Locate the cell with the specified text and output its (X, Y) center coordinate. 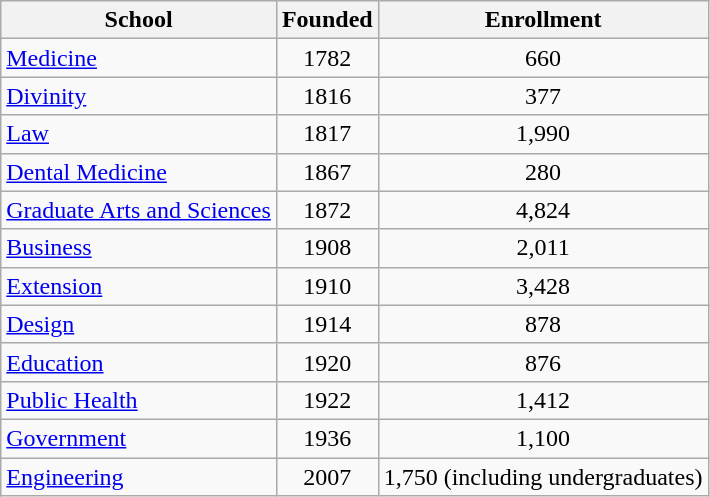
876 (543, 362)
1867 (327, 172)
Extension (139, 286)
377 (543, 96)
1816 (327, 96)
1920 (327, 362)
1936 (327, 438)
Engineering (139, 477)
1908 (327, 248)
1,990 (543, 134)
660 (543, 58)
1817 (327, 134)
1,412 (543, 400)
1914 (327, 324)
Medicine (139, 58)
1910 (327, 286)
Enrollment (543, 20)
3,428 (543, 286)
878 (543, 324)
School (139, 20)
Education (139, 362)
Dental Medicine (139, 172)
280 (543, 172)
Graduate Arts and Sciences (139, 210)
Government (139, 438)
Public Health (139, 400)
4,824 (543, 210)
Founded (327, 20)
1,750 (including undergraduates) (543, 477)
1922 (327, 400)
Design (139, 324)
1,100 (543, 438)
Law (139, 134)
2007 (327, 477)
Business (139, 248)
Divinity (139, 96)
1782 (327, 58)
1872 (327, 210)
2,011 (543, 248)
